From the cell containing the given text, extract its center point as [X, Y] coordinate. 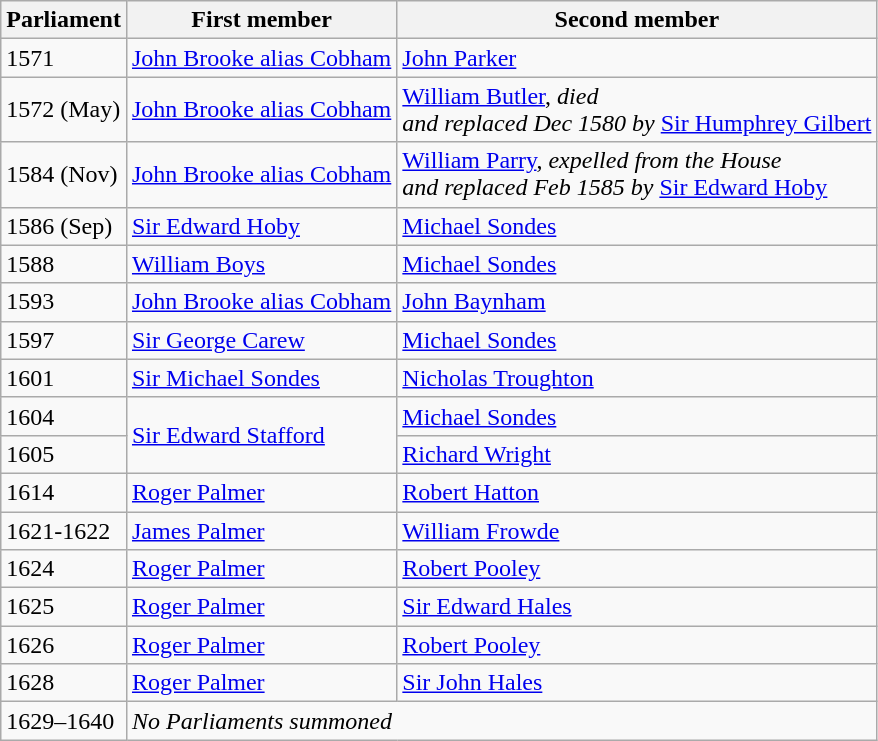
William Parry, expelled from the House and replaced Feb 1585 by Sir Edward Hoby [637, 174]
1605 [64, 454]
1621-1622 [64, 531]
1572 (May) [64, 110]
Sir George Carew [261, 340]
Parliament [64, 20]
William Boys [261, 264]
1601 [64, 378]
Sir Michael Sondes [261, 378]
1629–1640 [64, 721]
1597 [64, 340]
1571 [64, 58]
No Parliaments summoned [501, 721]
James Palmer [261, 531]
Sir Edward Stafford [261, 435]
Nicholas Troughton [637, 378]
John Parker [637, 58]
1604 [64, 416]
Richard Wright [637, 454]
Second member [637, 20]
1626 [64, 645]
1586 (Sep) [64, 226]
1588 [64, 264]
John Baynham [637, 302]
1628 [64, 683]
Robert Hatton [637, 492]
Sir John Hales [637, 683]
William Butler, died and replaced Dec 1580 by Sir Humphrey Gilbert [637, 110]
1584 (Nov) [64, 174]
Sir Edward Hoby [261, 226]
1624 [64, 569]
William Frowde [637, 531]
1625 [64, 607]
First member [261, 20]
1593 [64, 302]
Sir Edward Hales [637, 607]
1614 [64, 492]
